Determine the [X, Y] coordinate at the center of the cell enclosing the given text.  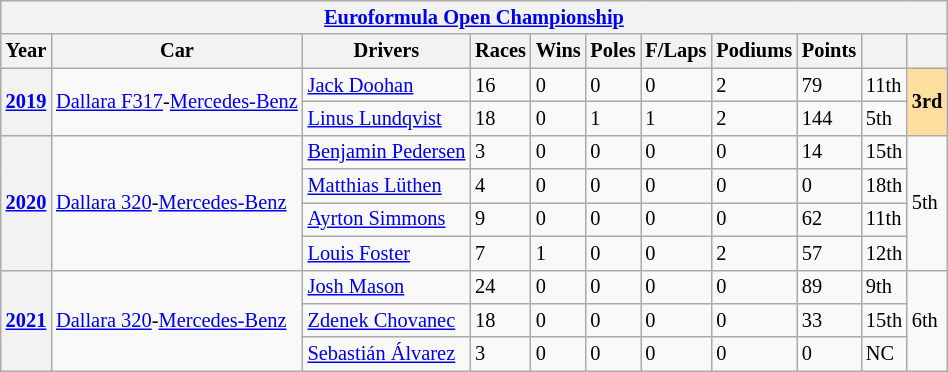
Josh Mason [387, 287]
57 [829, 253]
3rd [927, 102]
24 [500, 287]
12th [884, 253]
89 [829, 287]
Louis Foster [387, 253]
Benjamin Pedersen [387, 152]
6th [927, 320]
Zdenek Chovanec [387, 320]
Ayrton Simmons [387, 219]
14 [829, 152]
F/Laps [676, 51]
62 [829, 219]
Jack Doohan [387, 85]
Poles [614, 51]
Podiums [754, 51]
Points [829, 51]
7 [500, 253]
Linus Lundqvist [387, 118]
Year [26, 51]
79 [829, 85]
Sebastián Álvarez [387, 354]
Drivers [387, 51]
2019 [26, 102]
Car [176, 51]
Matthias Lüthen [387, 186]
16 [500, 85]
9 [500, 219]
144 [829, 118]
Dallara F317-Mercedes-Benz [176, 102]
Wins [558, 51]
2020 [26, 202]
4 [500, 186]
Euroformula Open Championship [474, 17]
NC [884, 354]
18th [884, 186]
33 [829, 320]
2021 [26, 320]
Races [500, 51]
9th [884, 287]
